Extract the (X, Y) coordinate from the center of the cell holding the provided text.  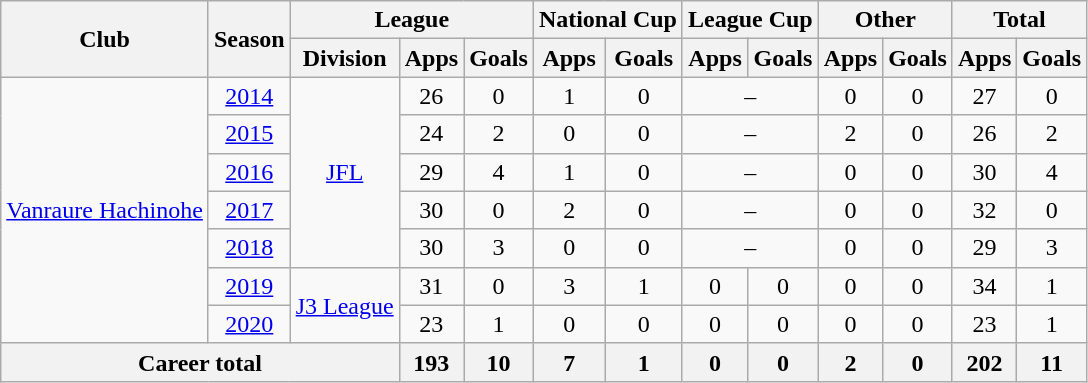
2020 (249, 324)
2019 (249, 286)
Other (885, 20)
2016 (249, 172)
Total (1019, 20)
32 (984, 210)
Career total (200, 362)
2014 (249, 96)
Club (105, 39)
JFL (344, 172)
J3 League (344, 305)
2018 (249, 248)
31 (431, 286)
11 (1052, 362)
202 (984, 362)
7 (569, 362)
2017 (249, 210)
National Cup (608, 20)
34 (984, 286)
193 (431, 362)
Vanraure Hachinohe (105, 210)
2015 (249, 134)
Season (249, 39)
Division (344, 58)
League (412, 20)
24 (431, 134)
27 (984, 96)
League Cup (750, 20)
10 (499, 362)
